Pinpoint the cell where the given text exists, returning its [x, y] midpoint coordinate. 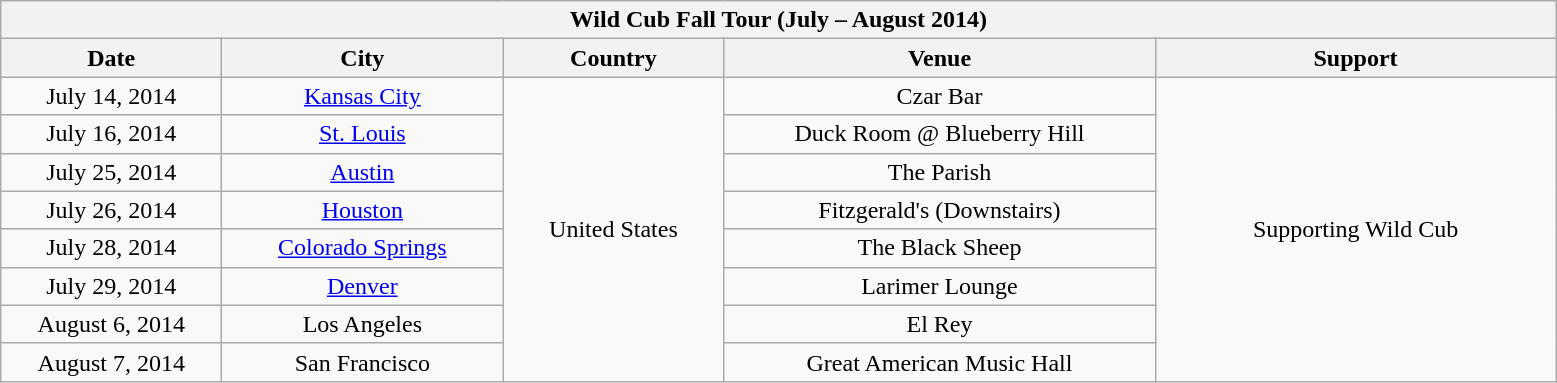
Houston [362, 210]
Duck Room @ Blueberry Hill [940, 134]
Denver [362, 286]
St. Louis [362, 134]
Support [1356, 58]
Date [112, 58]
Czar Bar [940, 96]
San Francisco [362, 362]
Los Angeles [362, 324]
Country [614, 58]
July 25, 2014 [112, 172]
July 28, 2014 [112, 248]
Great American Music Hall [940, 362]
Kansas City [362, 96]
July 26, 2014 [112, 210]
August 7, 2014 [112, 362]
The Black Sheep [940, 248]
Venue [940, 58]
Supporting Wild Cub [1356, 229]
July 16, 2014 [112, 134]
Wild Cub Fall Tour (July – August 2014) [778, 20]
Colorado Springs [362, 248]
August 6, 2014 [112, 324]
The Parish [940, 172]
July 29, 2014 [112, 286]
United States [614, 229]
July 14, 2014 [112, 96]
City [362, 58]
Larimer Lounge [940, 286]
El Rey [940, 324]
Fitzgerald's (Downstairs) [940, 210]
Austin [362, 172]
